Return the (X, Y) coordinate for the center point of the cell that contains the specified text.  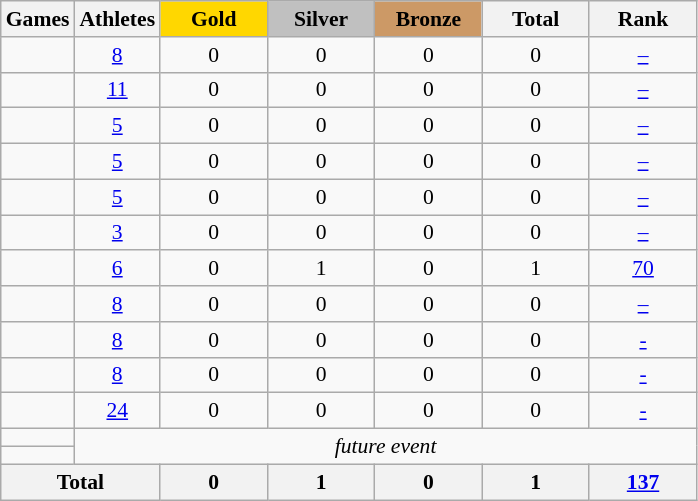
137 (642, 482)
future event (385, 447)
Bronze (428, 19)
24 (117, 411)
11 (117, 90)
Athletes (117, 19)
Rank (642, 19)
Gold (214, 19)
6 (117, 269)
Games (38, 19)
70 (642, 269)
Silver (320, 19)
3 (117, 233)
